Provide the (x, y) coordinate of the cell's center where the given text is located.  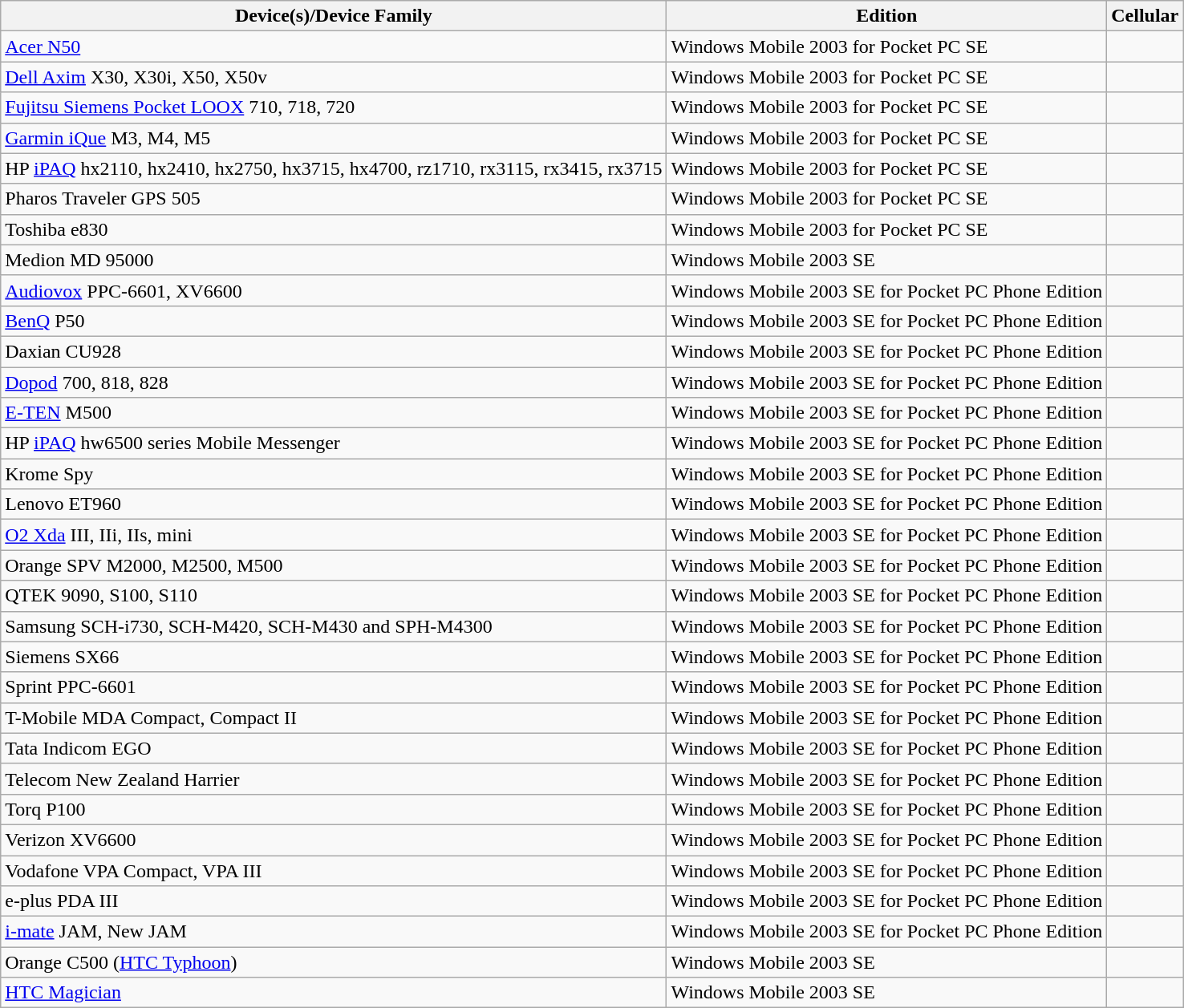
HP iPAQ hx2110, hx2410, hx2750, hx3715, hx4700, rz1710, rx3115, rx3415, rx3715 (334, 168)
O2 Xda III, IIi, IIs, mini (334, 535)
HP iPAQ hw6500 series Mobile Messenger (334, 443)
Tata Indicom EGO (334, 748)
Orange C500 (HTC Typhoon) (334, 962)
Siemens SX66 (334, 657)
Lenovo ET960 (334, 504)
Audiovox PPC-6601, XV6600 (334, 290)
Pharos Traveler GPS 505 (334, 199)
Samsung SCH-i730, SCH-M420, SCH-M430 and SPH-M4300 (334, 626)
Torq P100 (334, 809)
i-mate JAM, New JAM (334, 932)
BenQ P50 (334, 321)
Garmin iQue M3, M4, M5 (334, 138)
e-plus PDA III (334, 901)
Daxian CU928 (334, 351)
Toshiba e830 (334, 229)
HTC Magician (334, 993)
Device(s)/Device Family (334, 16)
Orange SPV M2000, M2500, M500 (334, 565)
Dopod 700, 818, 828 (334, 383)
Medion MD 95000 (334, 260)
Cellular (1145, 16)
Edition (887, 16)
Telecom New Zealand Harrier (334, 779)
Fujitsu Siemens Pocket LOOX 710, 718, 720 (334, 107)
T-Mobile MDA Compact, Compact II (334, 718)
Acer N50 (334, 47)
Krome Spy (334, 474)
Vodafone VPA Compact, VPA III (334, 870)
Dell Axim X30, X30i, X50, X50v (334, 77)
QTEK 9090, S100, S110 (334, 596)
Verizon XV6600 (334, 840)
E-TEN M500 (334, 413)
Sprint PPC-6601 (334, 687)
